Determine the (X, Y) coordinate at the center of the cell enclosing the given text.  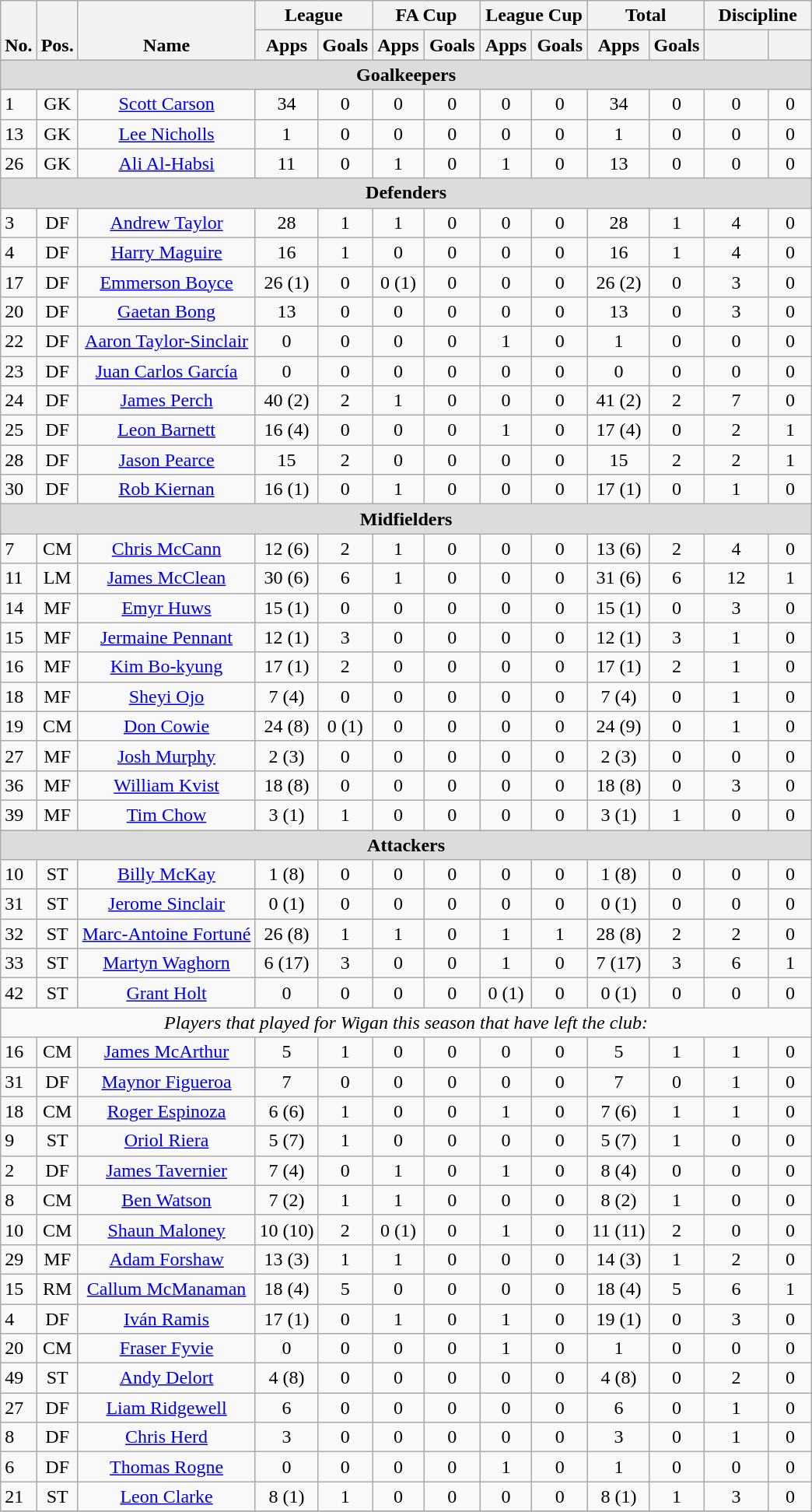
31 (6) (619, 578)
29 (19, 1259)
Total (646, 16)
36 (19, 785)
8 (2) (619, 1200)
22 (19, 341)
Don Cowie (166, 726)
17 (19, 282)
Harry Maguire (166, 252)
16 (1) (286, 489)
9 (19, 1141)
24 (9) (619, 726)
FA Cup (426, 16)
32 (19, 934)
Lee Nicholls (166, 134)
26 (2) (619, 282)
LM (58, 578)
James McArthur (166, 1052)
26 (1) (286, 282)
RM (58, 1289)
19 (19, 726)
Discipline (758, 16)
7 (17) (619, 963)
James Perch (166, 401)
13 (3) (286, 1259)
19 (1) (619, 1319)
33 (19, 963)
39 (19, 815)
Josh Murphy (166, 756)
Chris McCann (166, 549)
16 (4) (286, 430)
James Tavernier (166, 1170)
Sheyi Ojo (166, 696)
24 (8) (286, 726)
Jermaine Pennant (166, 637)
Midfielders (406, 519)
11 (11) (619, 1230)
Liam Ridgewell (166, 1408)
12 (737, 578)
Leon Clarke (166, 1496)
Shaun Maloney (166, 1230)
No. (19, 30)
Name (166, 30)
Thomas Rogne (166, 1467)
24 (19, 401)
Defenders (406, 193)
6 (17) (286, 963)
Grant Holt (166, 993)
7 (6) (619, 1111)
Juan Carlos García (166, 371)
James McClean (166, 578)
23 (19, 371)
Rob Kiernan (166, 489)
Leon Barnett (166, 430)
6 (6) (286, 1111)
13 (6) (619, 549)
Emyr Huws (166, 608)
League (314, 16)
10 (10) (286, 1230)
21 (19, 1496)
Gaetan Bong (166, 311)
Kim Bo-kyung (166, 667)
40 (2) (286, 401)
Tim Chow (166, 815)
League Cup (534, 16)
30 (6) (286, 578)
30 (19, 489)
Andy Delort (166, 1378)
Scott Carson (166, 104)
Chris Herd (166, 1437)
Fraser Fyvie (166, 1349)
12 (6) (286, 549)
26 (8) (286, 934)
28 (8) (619, 934)
Ali Al-Habsi (166, 163)
41 (2) (619, 401)
Marc-Antoine Fortuné (166, 934)
49 (19, 1378)
25 (19, 430)
William Kvist (166, 785)
Goalkeepers (406, 75)
Roger Espinoza (166, 1111)
Iván Ramis (166, 1319)
Oriol Riera (166, 1141)
Attackers (406, 844)
Maynor Figueroa (166, 1082)
26 (19, 163)
Jerome Sinclair (166, 904)
8 (4) (619, 1170)
14 (3) (619, 1259)
42 (19, 993)
Ben Watson (166, 1200)
7 (2) (286, 1200)
Billy McKay (166, 875)
Jason Pearce (166, 460)
17 (4) (619, 430)
Martyn Waghorn (166, 963)
Emmerson Boyce (166, 282)
Callum McManaman (166, 1289)
Andrew Taylor (166, 223)
Adam Forshaw (166, 1259)
Players that played for Wigan this season that have left the club: (406, 1023)
Pos. (58, 30)
14 (19, 608)
Aaron Taylor-Sinclair (166, 341)
